Capture the cell that displays the provided text and extract its (x, y) central coordinate. 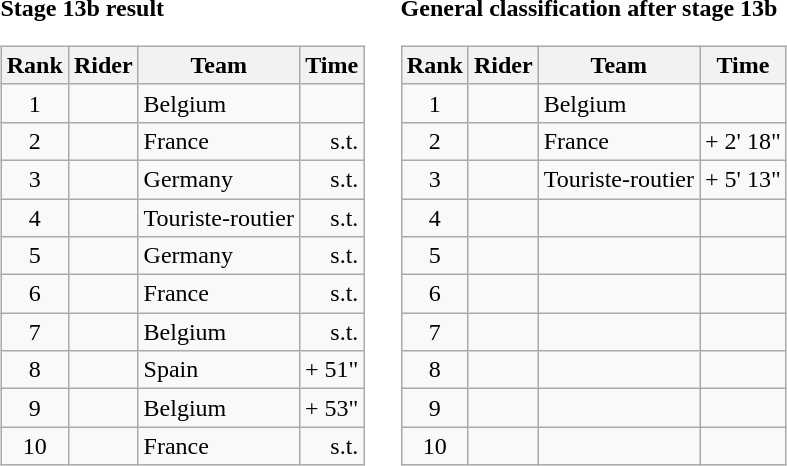
+ 51" (331, 370)
Spain (218, 370)
+ 53" (331, 408)
+ 5' 13" (744, 179)
+ 2' 18" (744, 141)
